Return the (X, Y) coordinate for the center point of the cell that contains the specified text.  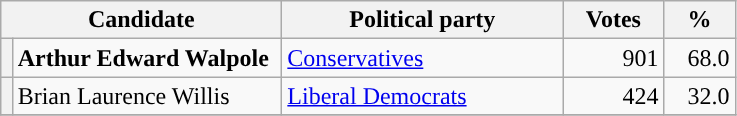
32.0 (700, 96)
Liberal Democrats (422, 96)
424 (614, 96)
Conservatives (422, 58)
% (700, 20)
Brian Laurence Willis (147, 96)
Candidate (142, 20)
Arthur Edward Walpole (147, 58)
Votes (614, 20)
Political party (422, 20)
901 (614, 58)
68.0 (700, 58)
